From the cell containing the given text, extract its center point as (X, Y) coordinate. 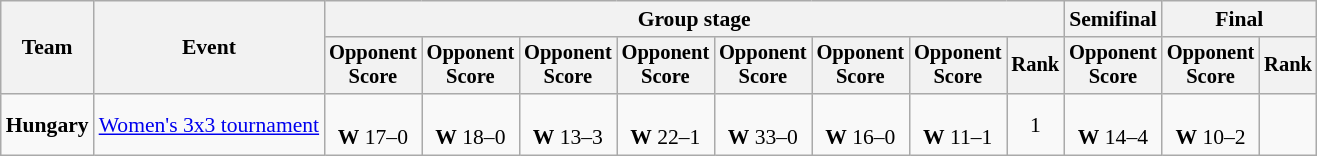
W 10–2 (1210, 124)
W 18–0 (470, 124)
Women's 3x3 tournament (210, 124)
Semifinal (1113, 19)
Group stage (694, 19)
1 (1035, 124)
W 17–0 (372, 124)
Team (48, 48)
W 14–4 (1113, 124)
W 33–0 (762, 124)
W 11–1 (958, 124)
W 22–1 (666, 124)
Hungary (48, 124)
Event (210, 48)
W 16–0 (860, 124)
Final (1240, 19)
W 13–3 (568, 124)
